Provide the (x, y) coordinate of the cell's center where the given text is located.  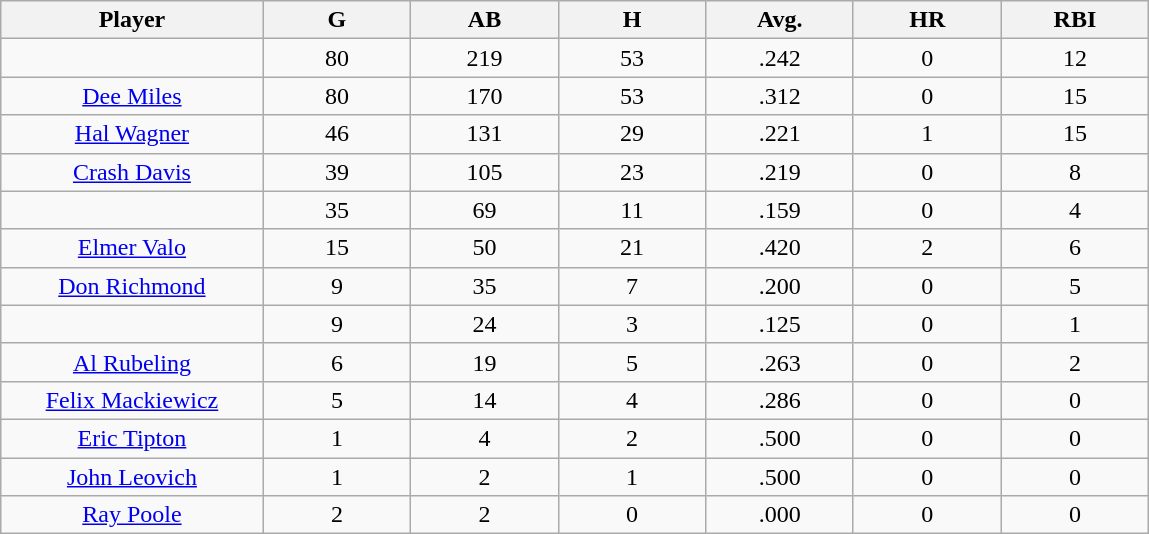
.420 (780, 248)
46 (337, 134)
.312 (780, 96)
Eric Tipton (132, 438)
7 (632, 286)
HR (927, 20)
3 (632, 324)
131 (485, 134)
.000 (780, 515)
Al Rubeling (132, 362)
.263 (780, 362)
John Leovich (132, 477)
Crash Davis (132, 172)
69 (485, 210)
.242 (780, 58)
H (632, 20)
.200 (780, 286)
Player (132, 20)
24 (485, 324)
39 (337, 172)
19 (485, 362)
G (337, 20)
Elmer Valo (132, 248)
.219 (780, 172)
Ray Poole (132, 515)
Avg. (780, 20)
21 (632, 248)
.221 (780, 134)
Felix Mackiewicz (132, 400)
29 (632, 134)
23 (632, 172)
Dee Miles (132, 96)
170 (485, 96)
219 (485, 58)
.159 (780, 210)
.125 (780, 324)
Hal Wagner (132, 134)
105 (485, 172)
11 (632, 210)
12 (1075, 58)
RBI (1075, 20)
50 (485, 248)
.286 (780, 400)
8 (1075, 172)
14 (485, 400)
Don Richmond (132, 286)
AB (485, 20)
